Identify which cell holds the provided text, then report its (x, y) central coordinate. 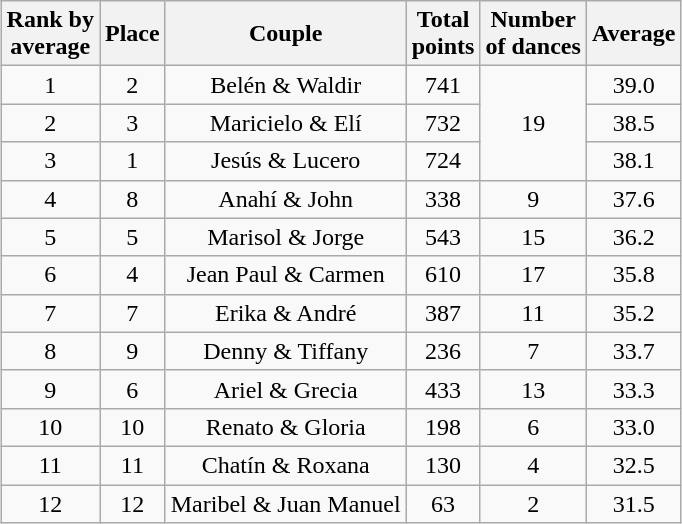
Chatín & Roxana (286, 465)
35.2 (634, 313)
37.6 (634, 199)
17 (533, 275)
Rank byaverage (50, 34)
Anahí & John (286, 199)
Couple (286, 34)
Belén & Waldir (286, 85)
33.7 (634, 351)
13 (533, 389)
Erika & André (286, 313)
338 (443, 199)
33.0 (634, 427)
610 (443, 275)
Renato & Gloria (286, 427)
Ariel & Grecia (286, 389)
Maribel & Juan Manuel (286, 503)
Marisol & Jorge (286, 237)
236 (443, 351)
Maricielo & Elí (286, 123)
387 (443, 313)
38.1 (634, 161)
130 (443, 465)
741 (443, 85)
39.0 (634, 85)
543 (443, 237)
32.5 (634, 465)
Totalpoints (443, 34)
31.5 (634, 503)
63 (443, 503)
15 (533, 237)
36.2 (634, 237)
35.8 (634, 275)
Average (634, 34)
732 (443, 123)
433 (443, 389)
Place (133, 34)
38.5 (634, 123)
724 (443, 161)
Numberof dances (533, 34)
Jean Paul & Carmen (286, 275)
198 (443, 427)
33.3 (634, 389)
Denny & Tiffany (286, 351)
Jesús & Lucero (286, 161)
19 (533, 123)
